Provide the [x, y] coordinate of the cell's center where the given text is located.  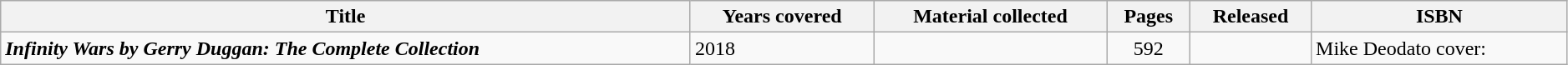
ISBN [1440, 17]
Material collected [991, 17]
Infinity Wars by Gerry Duggan: The Complete Collection [346, 48]
Mike Deodato cover: [1440, 48]
Released [1250, 17]
2018 [782, 48]
Years covered [782, 17]
592 [1148, 48]
Title [346, 17]
Pages [1148, 17]
